For the text-containing cell, return its midpoint in (X, Y) coordinate format. 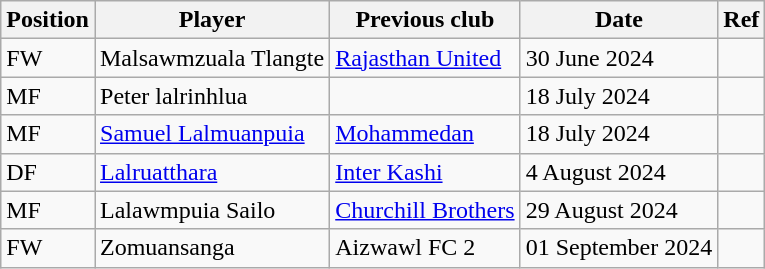
Peter lalrinhlua (212, 96)
Ref (742, 20)
Samuel Lalmuanpuia (212, 134)
Aizwawl FC 2 (425, 248)
01 September 2024 (619, 248)
Date (619, 20)
Lalawmpuia Sailo (212, 210)
Churchill Brothers (425, 210)
Lalruatthara (212, 172)
Inter Kashi (425, 172)
30 June 2024 (619, 58)
Position (48, 20)
Rajasthan United (425, 58)
Mohammedan (425, 134)
DF (48, 172)
29 August 2024 (619, 210)
Malsawmzuala Tlangte (212, 58)
Previous club (425, 20)
Player (212, 20)
Zomuansanga (212, 248)
4 August 2024 (619, 172)
